Return the [x, y] coordinate for the center point of the cell that contains the specified text.  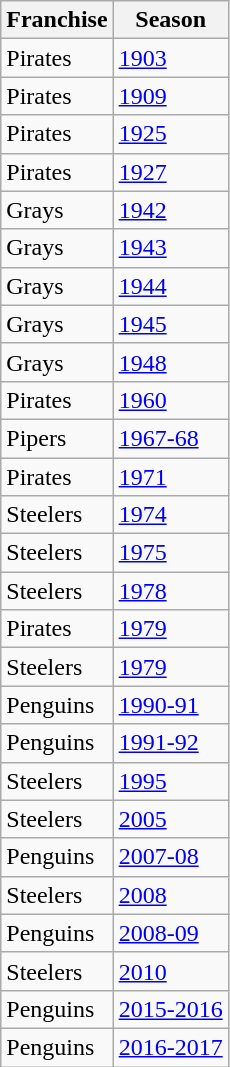
1971 [170, 477]
1948 [170, 362]
1925 [170, 134]
Season [170, 20]
1927 [170, 172]
1945 [170, 324]
1978 [170, 591]
2016-2017 [170, 1047]
1944 [170, 286]
1967-68 [170, 438]
1909 [170, 96]
1903 [170, 58]
2007-08 [170, 857]
1943 [170, 248]
1991-92 [170, 743]
1974 [170, 515]
2015-2016 [170, 1009]
2005 [170, 819]
1960 [170, 400]
2010 [170, 971]
Franchise [57, 20]
1990-91 [170, 705]
1995 [170, 781]
1975 [170, 553]
2008-09 [170, 933]
Pipers [57, 438]
2008 [170, 895]
1942 [170, 210]
